Find where the given text appears and provide that cell's center as (X, Y) coordinate. 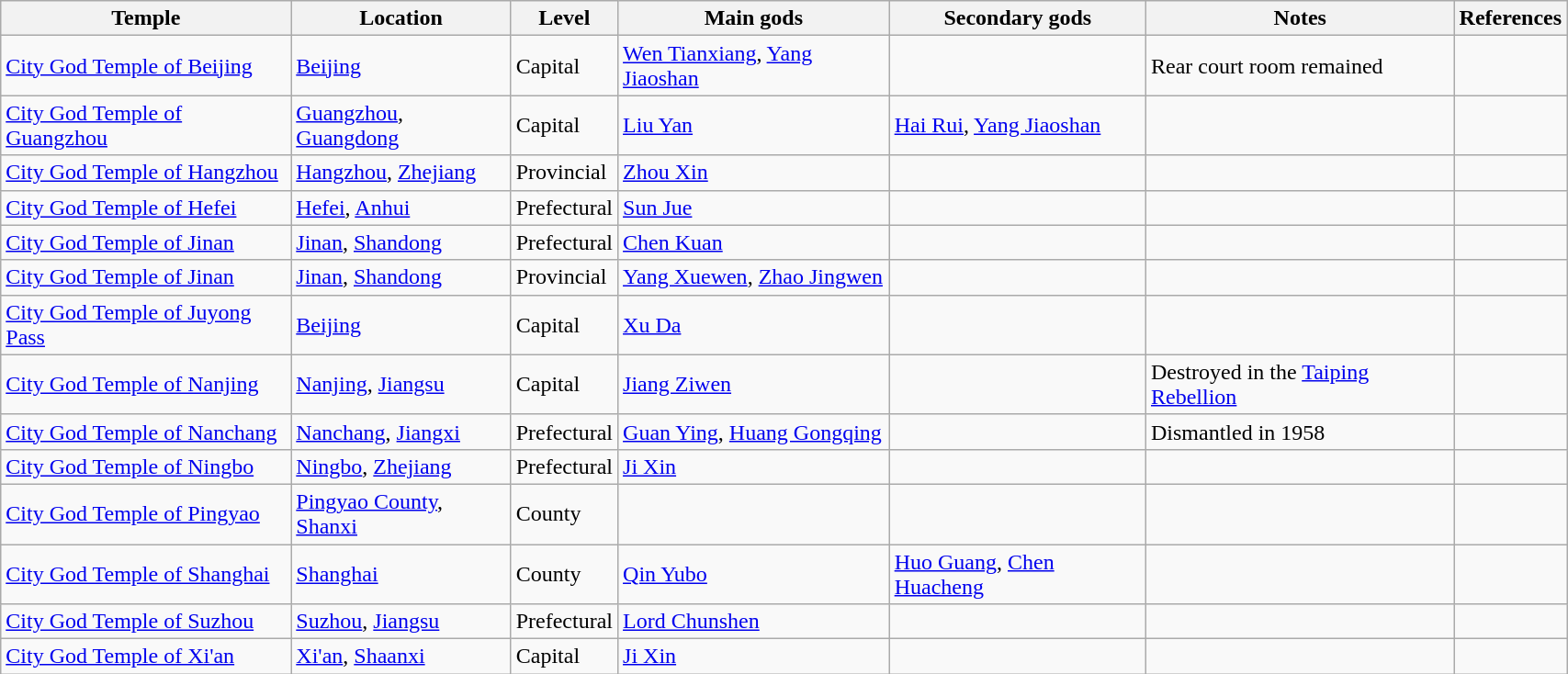
City God Temple of Beijing (146, 66)
City God Temple of Pingyao (146, 514)
Hai Rui, Yang Jiaoshan (1018, 125)
City God Temple of Suzhou (146, 622)
Sun Jue (754, 208)
Xu Da (754, 325)
Rear court room remained (1300, 66)
Xi'an, Shaanxi (400, 657)
Jiang Ziwen (754, 384)
City God Temple of Nanjing (146, 384)
Secondary gods (1018, 18)
City God Temple of Shanghai (146, 573)
Hangzhou, Zhejiang (400, 173)
Level (564, 18)
City God Temple of Nanchang (146, 432)
Location (400, 18)
Wen Tianxiang, Yang Jiaoshan (754, 66)
Notes (1300, 18)
City God Temple of Xi'an (146, 657)
Dismantled in 1958 (1300, 432)
Hefei, Anhui (400, 208)
Pingyao County, Shanxi (400, 514)
City God Temple of Guangzhou (146, 125)
Suzhou, Jiangsu (400, 622)
City God Temple of Hefei (146, 208)
City God Temple of Juyong Pass (146, 325)
References (1510, 18)
Guangzhou, Guangdong (400, 125)
Temple (146, 18)
Qin Yubo (754, 573)
Shanghai (400, 573)
Lord Chunshen (754, 622)
Guan Ying, Huang Gongqing (754, 432)
Liu Yan (754, 125)
City God Temple of Ningbo (146, 466)
Main gods (754, 18)
Yang Xuewen, Zhao Jingwen (754, 277)
City God Temple of Hangzhou (146, 173)
Huo Guang, Chen Huacheng (1018, 573)
Nanjing, Jiangsu (400, 384)
Destroyed in the Taiping Rebellion (1300, 384)
Chen Kuan (754, 242)
Ningbo, Zhejiang (400, 466)
Nanchang, Jiangxi (400, 432)
Zhou Xin (754, 173)
